Detect which cell encompasses the target text, then output its [x, y] center coordinate. 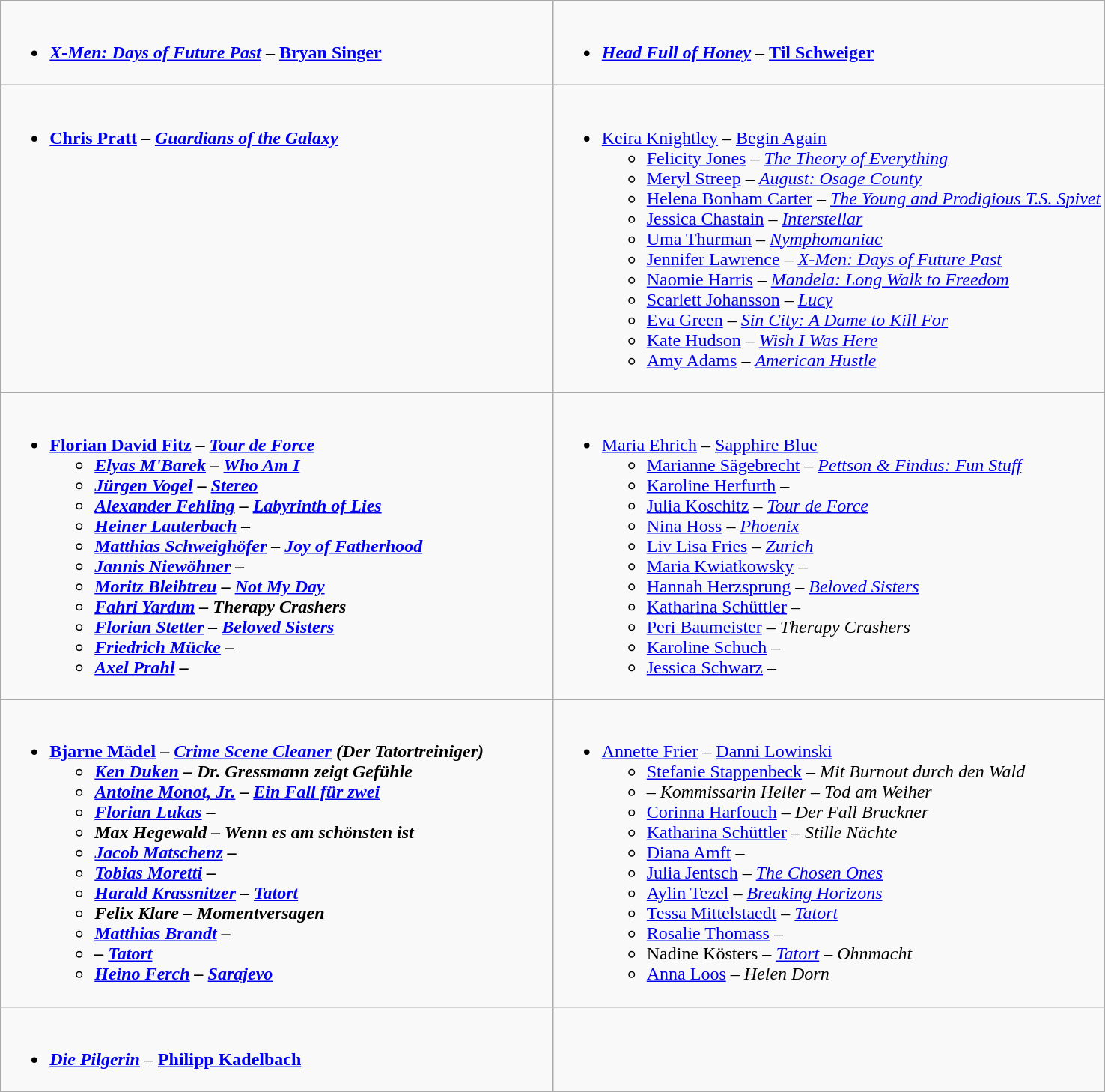
X-Men: Days of Future Past – Bryan Singer [277, 43]
Chris Pratt – Guardians of the Galaxy [277, 239]
Head Full of Honey – Til Schweiger [828, 43]
Die Pilgerin – Philipp Kadelbach [277, 1049]
